Return (x, y) of the center of cell containing provided text 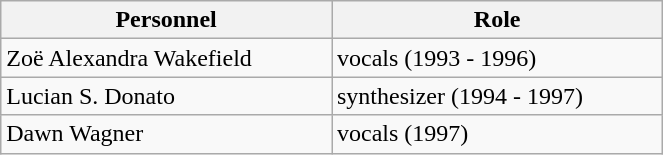
synthesizer (1994 - 1997) (498, 96)
vocals (1997) (498, 134)
vocals (1993 - 1996) (498, 58)
Role (498, 20)
Zoë Alexandra Wakefield (166, 58)
Dawn Wagner (166, 134)
Personnel (166, 20)
Lucian S. Donato (166, 96)
